Detect which cell encompasses the target text, then output its (X, Y) center coordinate. 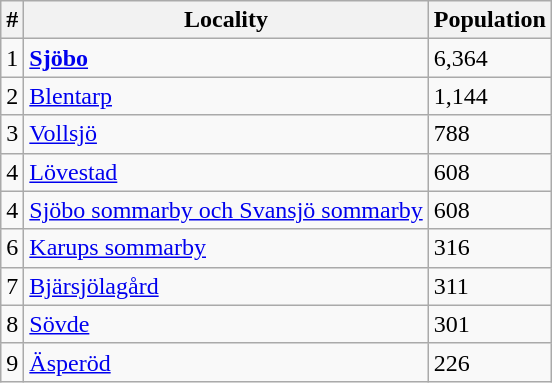
Sövde (226, 324)
7 (12, 286)
Lövestad (226, 172)
311 (490, 286)
1 (12, 58)
301 (490, 324)
316 (490, 248)
Blentarp (226, 96)
Locality (226, 20)
8 (12, 324)
1,144 (490, 96)
Sjöbo sommarby och Svansjö sommarby (226, 210)
Sjöbo (226, 58)
6 (12, 248)
788 (490, 134)
# (12, 20)
3 (12, 134)
Bjärsjölagård (226, 286)
Karups sommarby (226, 248)
2 (12, 96)
Vollsjö (226, 134)
6,364 (490, 58)
Population (490, 20)
226 (490, 362)
Äsperöd (226, 362)
9 (12, 362)
